Locate the cell with the specified text and output its (X, Y) center coordinate. 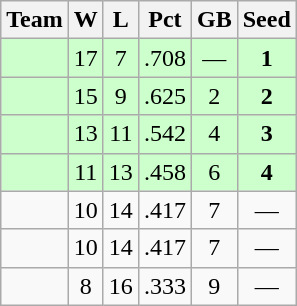
1 (266, 58)
W (86, 20)
.458 (164, 172)
.625 (164, 96)
3 (266, 134)
15 (86, 96)
8 (86, 286)
6 (214, 172)
Seed (266, 20)
L (120, 20)
GB (214, 20)
.333 (164, 286)
17 (86, 58)
16 (120, 286)
Team (35, 20)
.542 (164, 134)
.708 (164, 58)
Pct (164, 20)
